Output the [X, Y] coordinate of the center of the cell containing the given text.  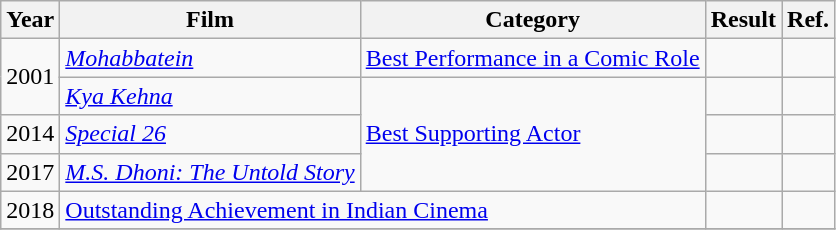
Kya Kehna [210, 96]
Category [532, 20]
2014 [30, 134]
Year [30, 20]
Outstanding Achievement in Indian Cinema [382, 210]
Film [210, 20]
Result [743, 20]
2017 [30, 172]
Mohabbatein [210, 58]
Best Supporting Actor [532, 134]
2018 [30, 210]
2001 [30, 77]
M.S. Dhoni: The Untold Story [210, 172]
Best Performance in a Comic Role [532, 58]
Ref. [808, 20]
Special 26 [210, 134]
